Capture the cell that displays the provided text and extract its (X, Y) central coordinate. 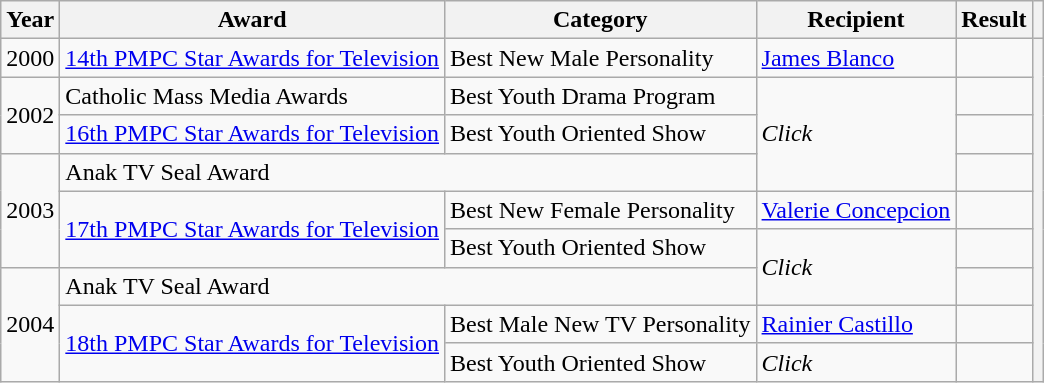
Best Youth Drama Program (600, 96)
2000 (30, 58)
Category (600, 20)
Best New Male Personality (600, 58)
Year (30, 20)
2004 (30, 324)
14th PMPC Star Awards for Television (252, 58)
Rainier Castillo (856, 324)
17th PMPC Star Awards for Television (252, 229)
James Blanco (856, 58)
Best New Female Personality (600, 210)
16th PMPC Star Awards for Television (252, 134)
Catholic Mass Media Awards (252, 96)
Award (252, 20)
2002 (30, 115)
18th PMPC Star Awards for Television (252, 343)
Result (994, 20)
2003 (30, 210)
Valerie Concepcion (856, 210)
Best Male New TV Personality (600, 324)
Recipient (856, 20)
